Determine the (x, y) coordinate at the center of the cell enclosing the given text.  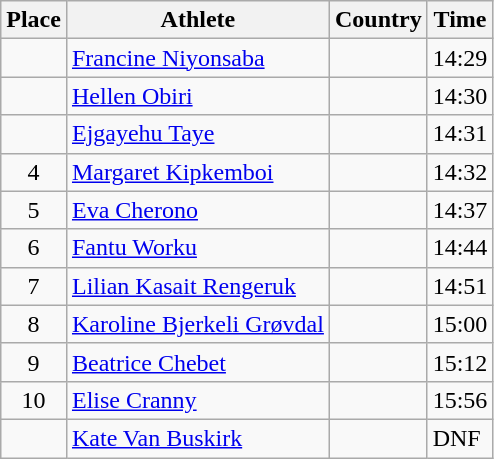
Fantu Worku (198, 248)
Lilian Kasait Rengeruk (198, 286)
15:12 (460, 362)
4 (34, 172)
DNF (460, 438)
Country (378, 20)
14:31 (460, 134)
14:32 (460, 172)
14:44 (460, 248)
Athlete (198, 20)
8 (34, 324)
Margaret Kipkemboi (198, 172)
Time (460, 20)
5 (34, 210)
Karoline Bjerkeli Grøvdal (198, 324)
Hellen Obiri (198, 96)
Ejgayehu Taye (198, 134)
Francine Niyonsaba (198, 58)
Kate Van Buskirk (198, 438)
15:56 (460, 400)
Elise Cranny (198, 400)
14:30 (460, 96)
7 (34, 286)
9 (34, 362)
15:00 (460, 324)
14:51 (460, 286)
Place (34, 20)
14:37 (460, 210)
10 (34, 400)
Eva Cherono (198, 210)
14:29 (460, 58)
Beatrice Chebet (198, 362)
6 (34, 248)
